Capture the cell that displays the provided text and extract its (x, y) central coordinate. 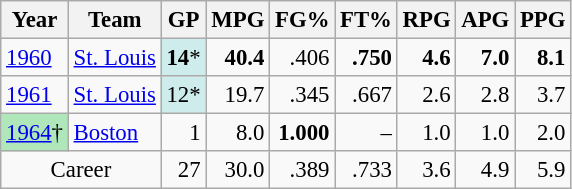
27 (184, 170)
3.7 (543, 95)
1961 (35, 95)
19.7 (238, 95)
RPG (426, 20)
.667 (366, 95)
1960 (35, 58)
.750 (366, 58)
30.0 (238, 170)
1 (184, 133)
1964† (35, 133)
GP (184, 20)
14* (184, 58)
Year (35, 20)
PPG (543, 20)
2.6 (426, 95)
8.1 (543, 58)
.345 (302, 95)
5.9 (543, 170)
FG% (302, 20)
1.000 (302, 133)
Team (114, 20)
2.0 (543, 133)
MPG (238, 20)
40.4 (238, 58)
APG (486, 20)
4.6 (426, 58)
Career (81, 170)
.406 (302, 58)
7.0 (486, 58)
.389 (302, 170)
3.6 (426, 170)
– (366, 133)
Boston (114, 133)
.733 (366, 170)
12* (184, 95)
2.8 (486, 95)
8.0 (238, 133)
FT% (366, 20)
4.9 (486, 170)
